Capture the cell that displays the provided text and extract its (X, Y) central coordinate. 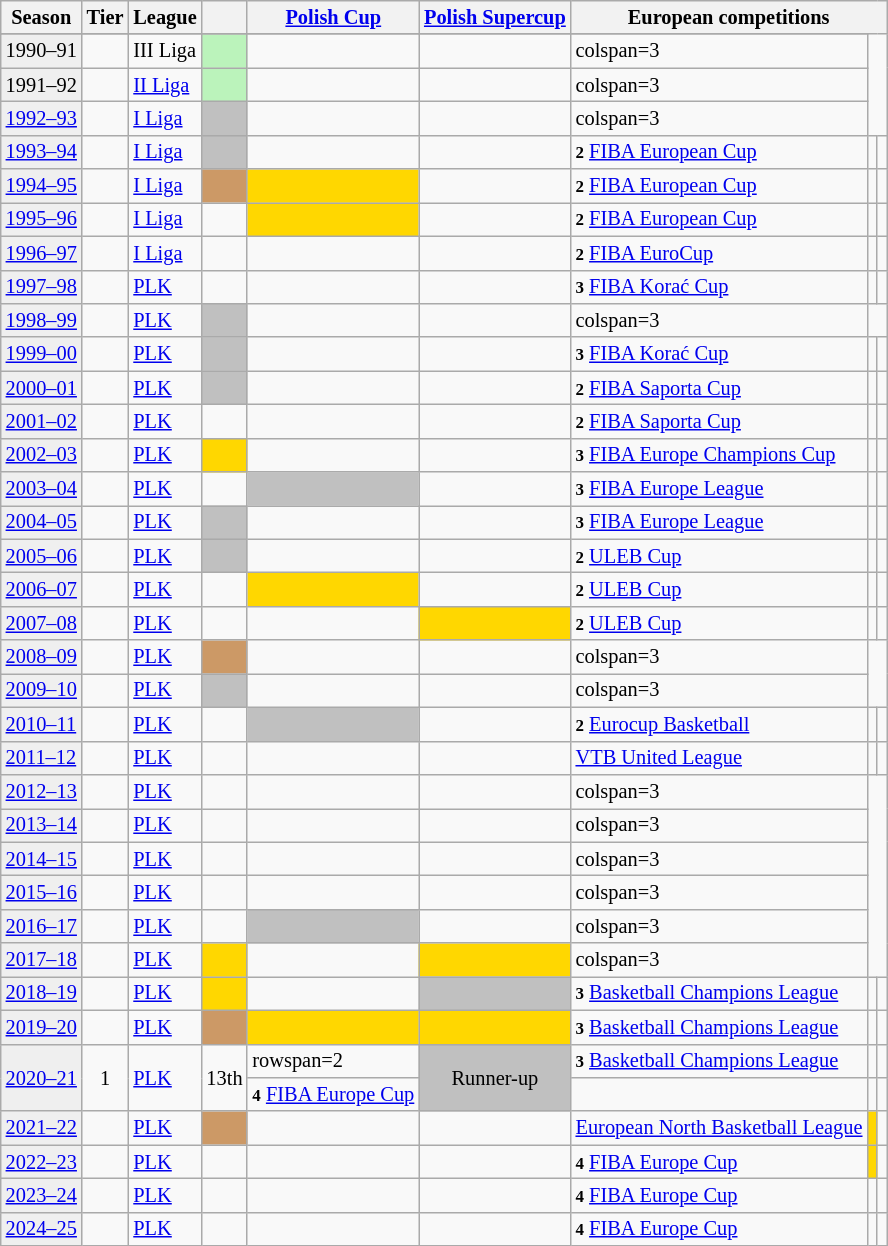
1 (106, 1078)
2018–19 (42, 993)
2008–09 (42, 657)
1999–00 (42, 354)
2015–16 (42, 892)
1994–95 (42, 186)
1992–93 (42, 118)
13th (225, 1078)
III Liga (164, 51)
Runner-up (495, 1078)
2 FIBA EuroCup (720, 253)
2010–11 (42, 724)
2017–18 (42, 960)
2023–24 (42, 1195)
European North Basketball League (720, 1128)
2 Eurocup Basketball (720, 724)
2020–21 (42, 1078)
1990–91 (42, 51)
1997–98 (42, 287)
European competitions (729, 17)
II Liga (164, 85)
2011–12 (42, 758)
2016–17 (42, 926)
2004–05 (42, 522)
2003–04 (42, 489)
Polish Cup (333, 17)
Season (42, 17)
2009–10 (42, 690)
1995–96 (42, 219)
Polish Supercup (495, 17)
2007–08 (42, 623)
2002–03 (42, 455)
1996–97 (42, 253)
2001–02 (42, 421)
1991–92 (42, 85)
2014–15 (42, 859)
League (164, 17)
2019–20 (42, 1027)
2005–06 (42, 556)
2022–23 (42, 1162)
2013–14 (42, 825)
2012–13 (42, 791)
2006–07 (42, 589)
rowspan=2 (333, 1061)
2024–25 (42, 1229)
2021–22 (42, 1128)
1998–99 (42, 320)
VTB United League (720, 758)
3 FIBA Europe Champions Cup (720, 455)
1993–94 (42, 152)
2000–01 (42, 388)
Tier (106, 17)
